Search for the cell housing the specified text and yield its (X, Y) center coordinate. 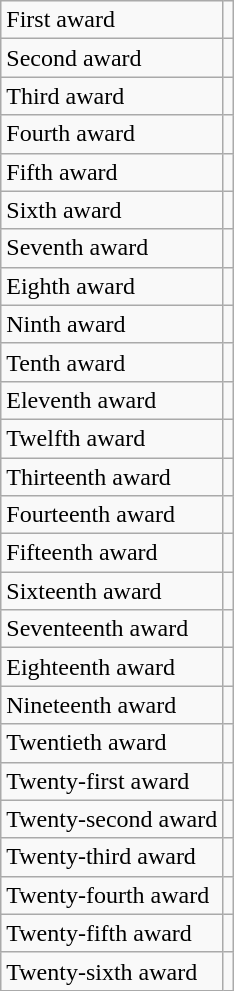
Eleventh award (112, 400)
Seventeenth award (112, 629)
Twenty-sixth award (112, 971)
Sixth award (112, 210)
Fourteenth award (112, 515)
Fifth award (112, 172)
Eighteenth award (112, 667)
Nineteenth award (112, 705)
Thirteenth award (112, 477)
Fourth award (112, 134)
Ninth award (112, 324)
Twenty-third award (112, 857)
Tenth award (112, 362)
Twenty-fifth award (112, 933)
Twenty-first award (112, 781)
First award (112, 20)
Fifteenth award (112, 553)
Twentieth award (112, 743)
Twelfth award (112, 438)
Eighth award (112, 286)
Third award (112, 96)
Second award (112, 58)
Twenty-second award (112, 819)
Sixteenth award (112, 591)
Twenty-fourth award (112, 895)
Seventh award (112, 248)
